For the text-containing cell, return its midpoint in (X, Y) coordinate format. 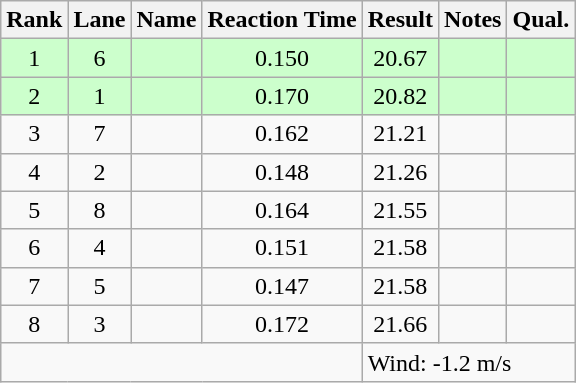
0.170 (282, 96)
0.150 (282, 58)
0.151 (282, 248)
Result (400, 20)
Rank (34, 20)
0.164 (282, 210)
Notes (473, 20)
Reaction Time (282, 20)
0.147 (282, 286)
0.172 (282, 324)
20.82 (400, 96)
21.66 (400, 324)
0.148 (282, 172)
Qual. (541, 20)
21.21 (400, 134)
Lane (100, 20)
21.55 (400, 210)
Wind: -1.2 m/s (468, 362)
21.26 (400, 172)
0.162 (282, 134)
Name (166, 20)
20.67 (400, 58)
